Pinpoint the cell where the given text exists, returning its (X, Y) midpoint coordinate. 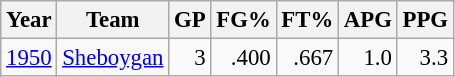
1.0 (368, 58)
FG% (244, 20)
.400 (244, 58)
FT% (308, 20)
APG (368, 20)
Team (113, 20)
GP (190, 20)
1950 (29, 58)
Year (29, 20)
3.3 (425, 58)
3 (190, 58)
PPG (425, 20)
Sheboygan (113, 58)
.667 (308, 58)
